For the text-containing cell, return its midpoint in (X, Y) coordinate format. 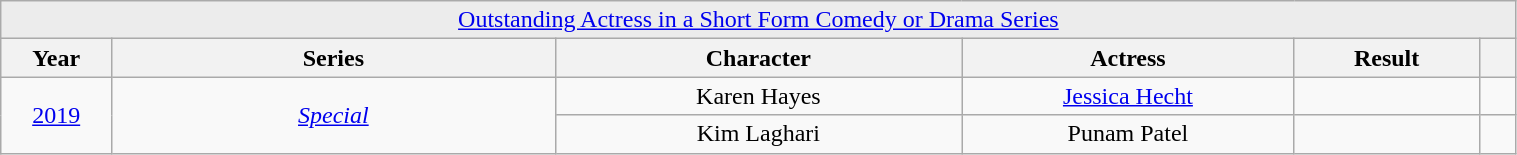
Actress (1128, 58)
Result (1386, 58)
Series (334, 58)
Kim Laghari (758, 134)
Year (56, 58)
Character (758, 58)
Special (334, 115)
Punam Patel (1128, 134)
Karen Hayes (758, 96)
2019 (56, 115)
Outstanding Actress in a Short Form Comedy or Drama Series (758, 20)
Jessica Hecht (1128, 96)
